Search for the cell housing the specified text and yield its (X, Y) center coordinate. 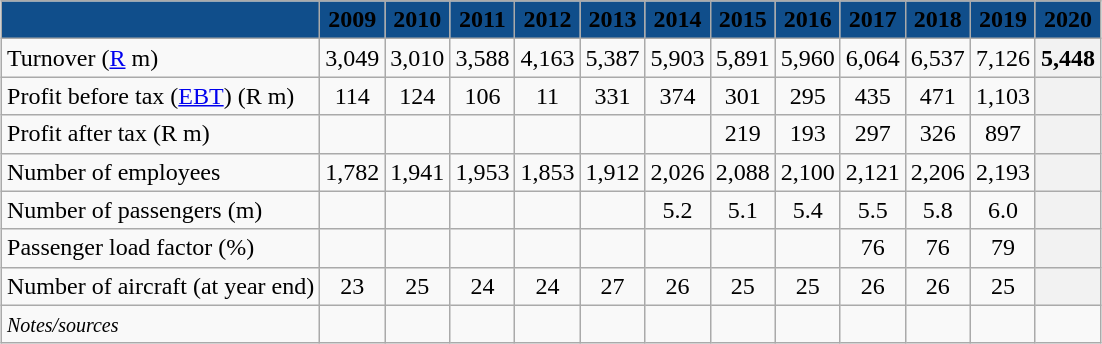
1,941 (418, 172)
2020 (1068, 20)
2018 (938, 20)
5,960 (808, 58)
11 (548, 96)
5.5 (872, 210)
471 (938, 96)
1,912 (612, 172)
2017 (872, 20)
1,782 (352, 172)
2,193 (1002, 172)
2019 (1002, 20)
2015 (742, 20)
2013 (612, 20)
Profit after tax (R m) (161, 134)
124 (418, 96)
6,537 (938, 58)
Number of aircraft (at year end) (161, 286)
6,064 (872, 58)
Number of passengers (m) (161, 210)
23 (352, 286)
1,103 (1002, 96)
Profit before tax (EBT) (R m) (161, 96)
295 (808, 96)
374 (678, 96)
114 (352, 96)
2,026 (678, 172)
7,126 (1002, 58)
5,387 (612, 58)
5,903 (678, 58)
6.0 (1002, 210)
Number of employees (161, 172)
1,953 (482, 172)
Notes/sources (161, 324)
4,163 (548, 58)
2,088 (742, 172)
2,121 (872, 172)
2,206 (938, 172)
5,891 (742, 58)
Passenger load factor (%) (161, 248)
2016 (808, 20)
79 (1002, 248)
5.4 (808, 210)
5.2 (678, 210)
2014 (678, 20)
2011 (482, 20)
3,049 (352, 58)
1,853 (548, 172)
5,448 (1068, 58)
2,100 (808, 172)
297 (872, 134)
2012 (548, 20)
Turnover (R m) (161, 58)
326 (938, 134)
301 (742, 96)
27 (612, 286)
5.1 (742, 210)
106 (482, 96)
3,588 (482, 58)
3,010 (418, 58)
435 (872, 96)
2009 (352, 20)
219 (742, 134)
331 (612, 96)
2010 (418, 20)
897 (1002, 134)
5.8 (938, 210)
193 (808, 134)
